Find where the given text appears and provide that cell's center as [x, y] coordinate. 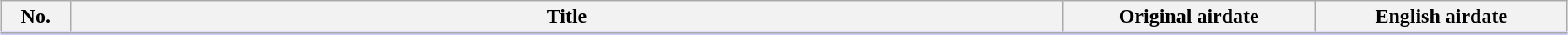
No. [35, 17]
Original airdate [1188, 17]
English airdate [1441, 17]
Title [567, 17]
